For the text-containing cell, return its midpoint in [x, y] coordinate format. 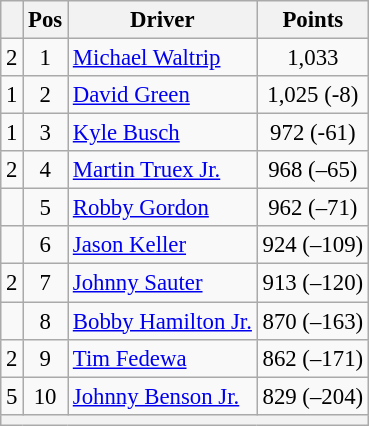
829 (–204) [312, 396]
962 (–71) [312, 208]
Bobby Hamilton Jr. [163, 321]
9 [46, 358]
Pos [46, 20]
10 [46, 396]
862 (–171) [312, 358]
7 [46, 283]
Kyle Busch [163, 133]
Johnny Benson Jr. [163, 396]
870 (–163) [312, 321]
972 (-61) [312, 133]
1,033 [312, 58]
Driver [163, 20]
Michael Waltrip [163, 58]
Robby Gordon [163, 208]
Jason Keller [163, 245]
6 [46, 245]
Points [312, 20]
1,025 (-8) [312, 95]
924 (–109) [312, 245]
3 [46, 133]
4 [46, 170]
Johnny Sauter [163, 283]
913 (–120) [312, 283]
968 (–65) [312, 170]
Tim Fedewa [163, 358]
8 [46, 321]
Martin Truex Jr. [163, 170]
David Green [163, 95]
